Return the [x, y] coordinate for the center point of the cell that contains the specified text.  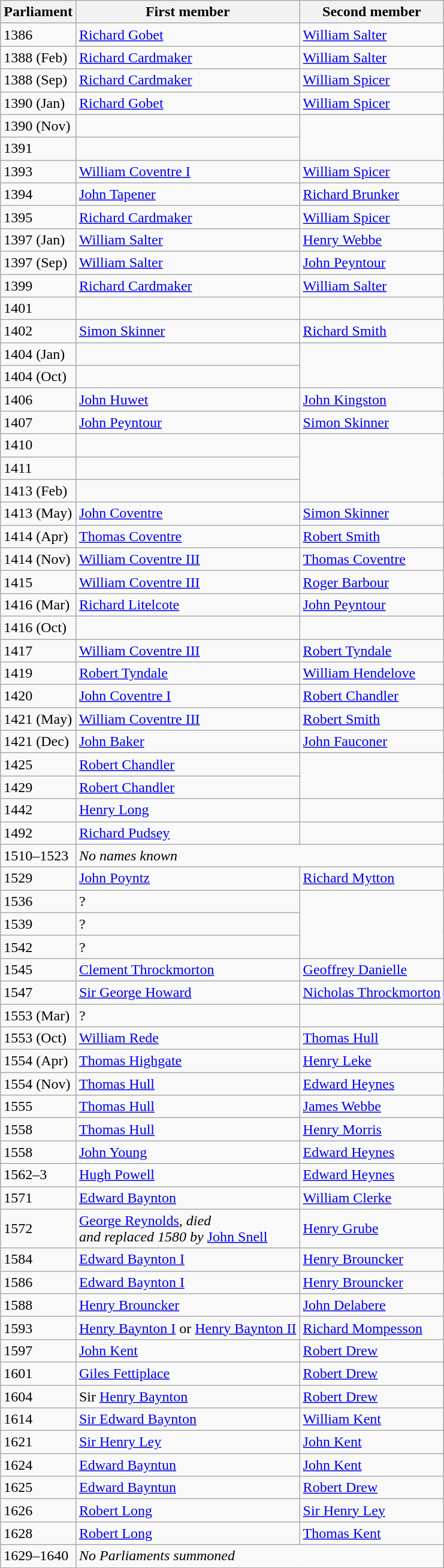
William Coventre I [188, 171]
1388 (Feb) [38, 58]
1572 [38, 1228]
1402 [38, 331]
1386 [38, 35]
1413 (May) [38, 513]
Second member [371, 12]
1553 (Mar) [38, 1016]
1397 (Sep) [38, 262]
1420 [38, 696]
John Fauconer [371, 742]
1624 [38, 1465]
1588 [38, 1305]
1415 [38, 582]
1421 (Dec) [38, 742]
1536 [38, 901]
William Clerke [371, 1198]
Geoffrey Danielle [371, 969]
1614 [38, 1419]
1442 [38, 810]
John Coventre I [188, 696]
1429 [38, 787]
Hugh Powell [188, 1175]
First member [188, 12]
1410 [38, 445]
1510–1523 [38, 856]
1416 (Mar) [38, 605]
Henry Morris [371, 1129]
1413 (Feb) [38, 491]
No Parliaments summoned [259, 1556]
John Tapener [188, 194]
1539 [38, 924]
1421 (May) [38, 719]
Clement Throckmorton [188, 969]
John Coventre [188, 513]
1542 [38, 947]
1401 [38, 309]
1545 [38, 969]
Henry Baynton I or Henry Baynton II [188, 1328]
1554 (Apr) [38, 1061]
1393 [38, 171]
1416 (Oct) [38, 627]
1625 [38, 1488]
1417 [38, 650]
1390 (Jan) [38, 103]
1406 [38, 400]
Thomas Highgate [188, 1061]
1628 [38, 1533]
1554 (Nov) [38, 1084]
1584 [38, 1259]
1547 [38, 992]
1407 [38, 422]
1419 [38, 673]
Edward Baynton [188, 1198]
Sir George Howard [188, 992]
1404 (Jan) [38, 354]
William Rede [188, 1038]
1553 (Oct) [38, 1038]
John Delabere [371, 1305]
1555 [38, 1107]
1425 [38, 765]
1601 [38, 1373]
1597 [38, 1351]
Richard Smith [371, 331]
1388 (Sep) [38, 80]
1621 [38, 1442]
Parliament [38, 12]
Richard Mompesson [371, 1328]
Richard Mytton [371, 878]
1593 [38, 1328]
1586 [38, 1282]
Sir Henry Baynton [188, 1397]
No names known [259, 856]
1404 (Oct) [38, 377]
1395 [38, 217]
1414 (Nov) [38, 559]
Richard Litelcote [188, 605]
Henry Leke [371, 1061]
John Baker [188, 742]
1626 [38, 1510]
Roger Barbour [371, 582]
James Webbe [371, 1107]
John Huwet [188, 400]
William Kent [371, 1419]
1529 [38, 878]
Henry Grube [371, 1228]
1391 [38, 149]
1394 [38, 194]
1604 [38, 1397]
1492 [38, 833]
Sir Edward Baynton [188, 1419]
1562–3 [38, 1175]
William Hendelove [371, 673]
Henry Long [188, 810]
Giles Fettiplace [188, 1373]
Henry Webbe [371, 240]
Richard Brunker [371, 194]
1399 [38, 286]
Nicholas Throckmorton [371, 992]
Richard Pudsey [188, 833]
George Reynolds, died and replaced 1580 by John Snell [188, 1228]
1411 [38, 468]
Thomas Kent [371, 1533]
1414 (Apr) [38, 536]
1571 [38, 1198]
1397 (Jan) [38, 240]
John Young [188, 1152]
1629–1640 [38, 1556]
John Kingston [371, 400]
1390 (Nov) [38, 126]
John Poyntz [188, 878]
